Return the (X, Y) coordinate for the center point of the cell that contains the specified text.  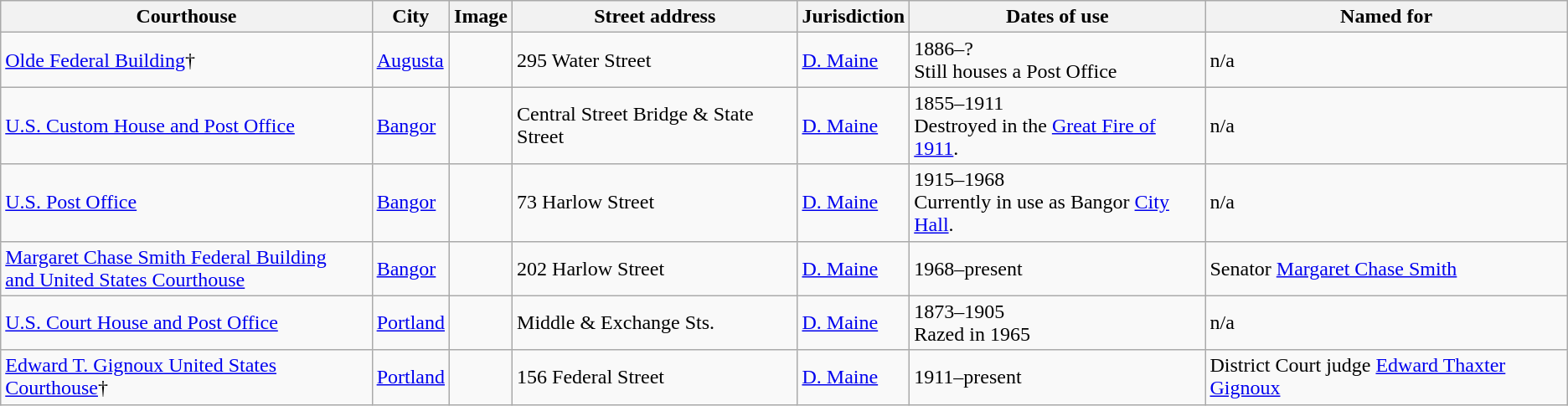
1915–1968Currently in use as Bangor City Hall. (1057, 203)
Edward T. Gignoux United States Courthouse† (186, 377)
295 Water Street (655, 60)
Senator Margaret Chase Smith (1386, 268)
Jurisdiction (854, 17)
1873–1905Razed in 1965 (1057, 323)
Named for (1386, 17)
City (410, 17)
Olde Federal Building† (186, 60)
Central Street Bridge & State Street (655, 126)
73 Harlow Street (655, 203)
Margaret Chase Smith Federal Buildingand United States Courthouse (186, 268)
1855–1911Destroyed in the Great Fire of 1911. (1057, 126)
Augusta (410, 60)
Street address (655, 17)
Middle & Exchange Sts. (655, 323)
Image (481, 17)
Dates of use (1057, 17)
202 Harlow Street (655, 268)
U.S. Post Office (186, 203)
1911–present (1057, 377)
156 Federal Street (655, 377)
District Court judge Edward Thaxter Gignoux (1386, 377)
U.S. Court House and Post Office (186, 323)
U.S. Custom House and Post Office (186, 126)
Courthouse (186, 17)
1886–?Still houses a Post Office (1057, 60)
1968–present (1057, 268)
